Extract the (x, y) coordinate from the center of the cell holding the provided text.  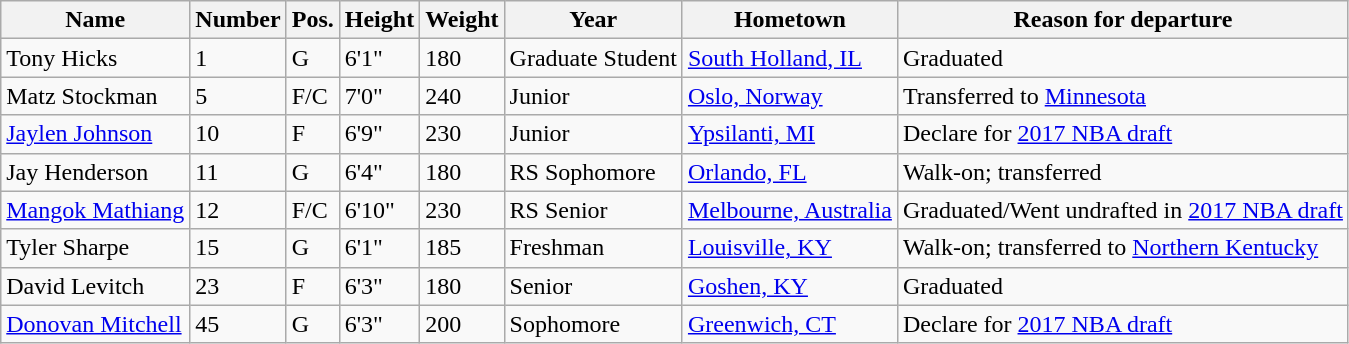
6'4" (379, 172)
6'10" (379, 210)
Reason for departure (1122, 20)
Matz Stockman (96, 96)
Graduated/Went undrafted in 2017 NBA draft (1122, 210)
6'9" (379, 134)
Walk-on; transferred to Northern Kentucky (1122, 248)
Orlando, FL (790, 172)
Tony Hicks (96, 58)
Mangok Mathiang (96, 210)
Height (379, 20)
10 (238, 134)
7'0" (379, 96)
Jaylen Johnson (96, 134)
Number (238, 20)
David Levitch (96, 286)
11 (238, 172)
Greenwich, CT (790, 324)
5 (238, 96)
23 (238, 286)
Melbourne, Australia (790, 210)
12 (238, 210)
Walk-on; transferred (1122, 172)
1 (238, 58)
Ypsilanti, MI (790, 134)
South Holland, IL (790, 58)
Oslo, Norway (790, 96)
Tyler Sharpe (96, 248)
Name (96, 20)
240 (462, 96)
15 (238, 248)
Freshman (593, 248)
Pos. (312, 20)
RS Sophomore (593, 172)
Senior (593, 286)
Graduate Student (593, 58)
185 (462, 248)
Goshen, KY (790, 286)
Jay Henderson (96, 172)
45 (238, 324)
Sophomore (593, 324)
Hometown (790, 20)
Transferred to Minnesota (1122, 96)
200 (462, 324)
Weight (462, 20)
Donovan Mitchell (96, 324)
Louisville, KY (790, 248)
RS Senior (593, 210)
Year (593, 20)
